For the text-containing cell, return its midpoint in (X, Y) coordinate format. 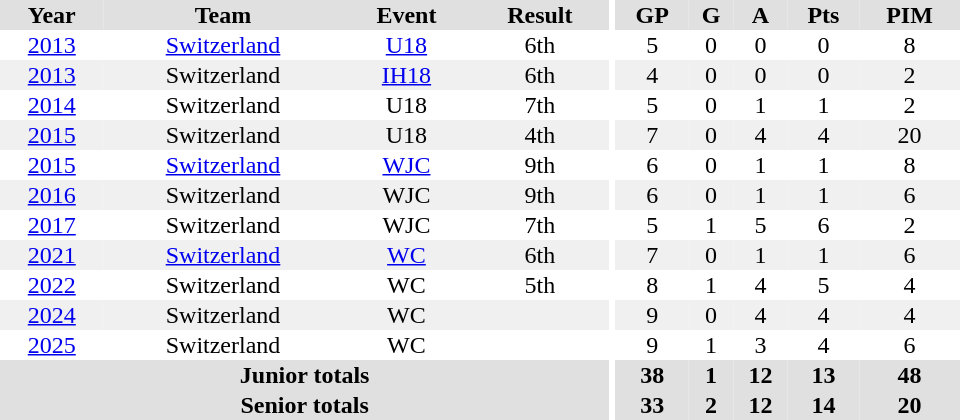
38 (652, 375)
Junior totals (304, 375)
G (711, 15)
2022 (52, 285)
A (760, 15)
48 (910, 375)
Team (224, 15)
Pts (824, 15)
2025 (52, 345)
14 (824, 405)
Result (540, 15)
2017 (52, 225)
IH18 (406, 75)
2021 (52, 255)
4th (540, 135)
33 (652, 405)
13 (824, 375)
PIM (910, 15)
Event (406, 15)
2016 (52, 195)
2024 (52, 315)
Senior totals (304, 405)
GP (652, 15)
5th (540, 285)
3 (760, 345)
Year (52, 15)
2014 (52, 105)
